Detect which cell encompasses the target text, then output its (X, Y) center coordinate. 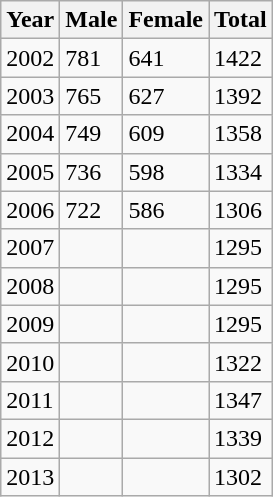
1322 (241, 362)
598 (166, 172)
609 (166, 134)
749 (92, 134)
736 (92, 172)
1306 (241, 210)
2003 (30, 96)
1302 (241, 477)
2006 (30, 210)
1347 (241, 400)
2002 (30, 58)
586 (166, 210)
2011 (30, 400)
2008 (30, 286)
2010 (30, 362)
Total (241, 20)
765 (92, 96)
Male (92, 20)
1422 (241, 58)
2009 (30, 324)
1339 (241, 438)
1358 (241, 134)
627 (166, 96)
641 (166, 58)
2013 (30, 477)
2007 (30, 248)
2004 (30, 134)
722 (92, 210)
Female (166, 20)
781 (92, 58)
2012 (30, 438)
2005 (30, 172)
1392 (241, 96)
1334 (241, 172)
Year (30, 20)
